For the text-containing cell, return its midpoint in (x, y) coordinate format. 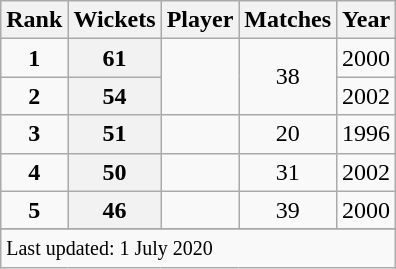
39 (288, 210)
Matches (288, 20)
50 (114, 172)
1996 (366, 134)
4 (34, 172)
20 (288, 134)
Wickets (114, 20)
Year (366, 20)
Player (200, 20)
61 (114, 58)
51 (114, 134)
Rank (34, 20)
2 (34, 96)
54 (114, 96)
38 (288, 77)
31 (288, 172)
1 (34, 58)
3 (34, 134)
5 (34, 210)
Last updated: 1 July 2020 (198, 248)
46 (114, 210)
